Return the [X, Y] coordinate for the center point of the cell that contains the specified text.  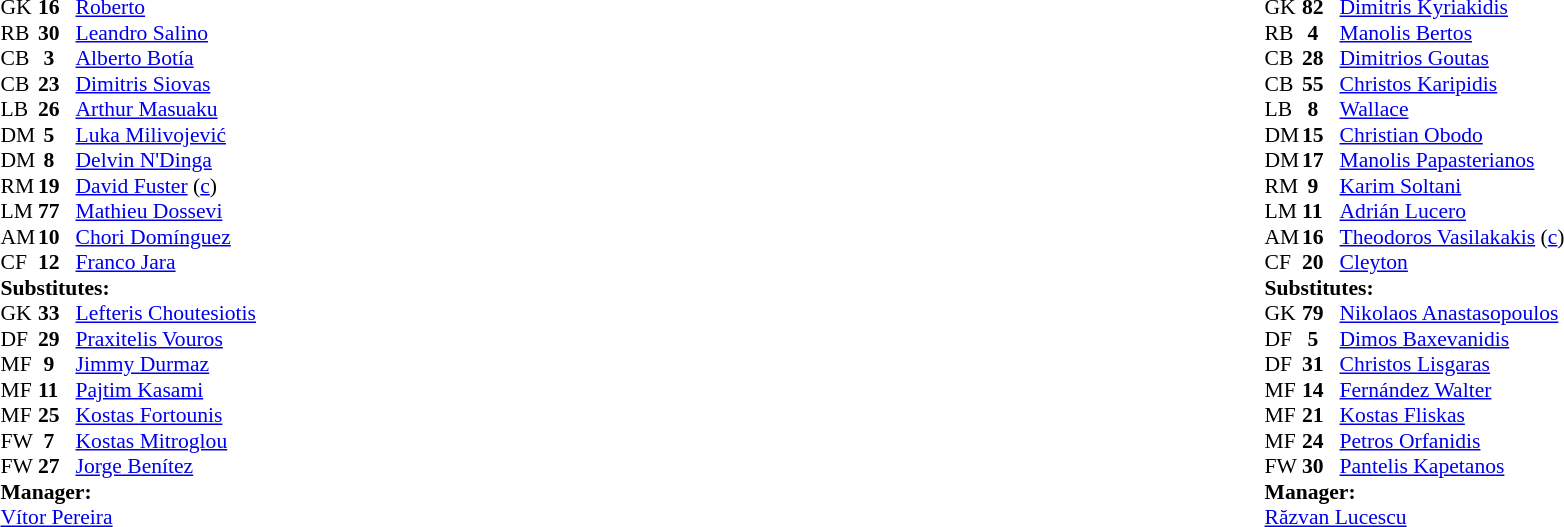
31 [1321, 365]
3 [57, 59]
Luka Milivojević [166, 135]
Alberto Botía [166, 59]
Kostas Fortounis [166, 415]
14 [1321, 390]
27 [57, 467]
Chori Domínguez [166, 237]
79 [1321, 313]
29 [57, 339]
4 [1321, 33]
Jimmy Durmaz [166, 365]
24 [1321, 441]
Manager: [128, 492]
21 [1321, 415]
Substitutes: [128, 288]
28 [1321, 59]
33 [57, 313]
Delvin N'Dinga [166, 161]
Arthur Masuaku [166, 109]
Leandro Salino [166, 33]
19 [57, 186]
25 [57, 415]
Mathieu Dossevi [166, 211]
Praxitelis Vouros [166, 339]
23 [57, 84]
Pajtim Kasami [166, 390]
10 [57, 237]
55 [1321, 84]
Dimitris Siovas [166, 84]
David Fuster (c) [166, 186]
77 [57, 211]
12 [57, 263]
20 [1321, 263]
17 [1321, 161]
Lefteris Choutesiotis [166, 313]
Franco Jara [166, 263]
7 [57, 441]
15 [1321, 135]
Jorge Benítez [166, 467]
Kostas Mitroglou [166, 441]
16 [1321, 237]
26 [57, 109]
